Return (X, Y) of the center of cell containing provided text 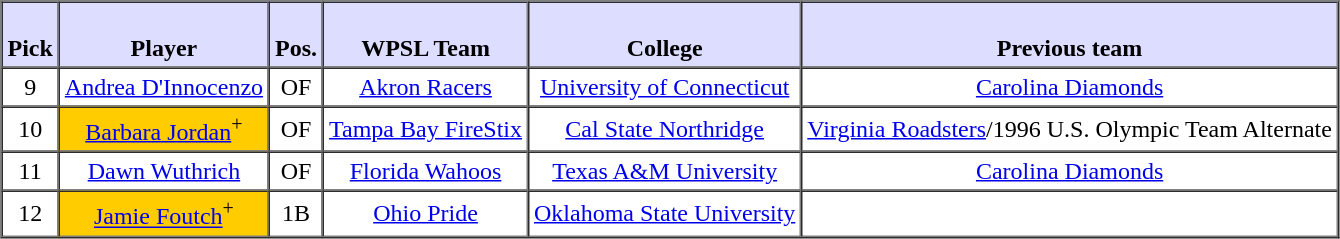
Virginia Roadsters/1996 U.S. Olympic Team Alternate (1070, 128)
12 (30, 214)
Ohio Pride (426, 214)
Dawn Wuthrich (164, 172)
Tampa Bay FireStix (426, 128)
University of Connecticut (664, 88)
Pos. (296, 35)
Oklahoma State University (664, 214)
Cal State Northridge (664, 128)
9 (30, 88)
11 (30, 172)
1B (296, 214)
Florida Wahoos (426, 172)
College (664, 35)
Jamie Foutch+ (164, 214)
Akron Racers (426, 88)
Player (164, 35)
Andrea D'Innocenzo (164, 88)
Pick (30, 35)
10 (30, 128)
WPSL Team (426, 35)
Texas A&M University (664, 172)
Barbara Jordan+ (164, 128)
Previous team (1070, 35)
